Return [X, Y] of the center of cell containing provided text 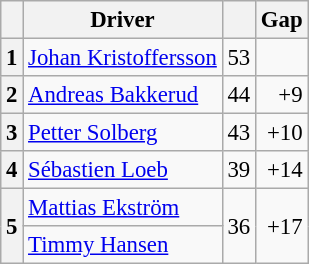
43 [238, 133]
Johan Kristoffersson [122, 58]
2 [12, 95]
44 [238, 95]
Mattias Ekström [122, 208]
+17 [281, 226]
4 [12, 170]
5 [12, 226]
53 [238, 58]
39 [238, 170]
Gap [281, 20]
Petter Solberg [122, 133]
36 [238, 226]
Timmy Hansen [122, 245]
+10 [281, 133]
Driver [122, 20]
+9 [281, 95]
1 [12, 58]
3 [12, 133]
Andreas Bakkerud [122, 95]
+14 [281, 170]
Sébastien Loeb [122, 170]
